For the text-containing cell, return its midpoint in (x, y) coordinate format. 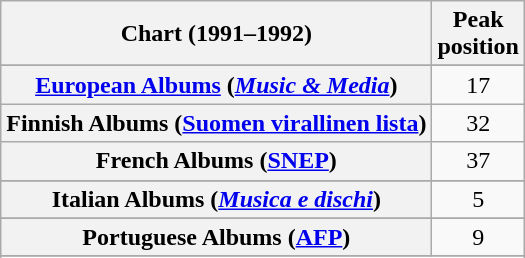
9 (478, 237)
37 (478, 161)
Peakposition (478, 34)
European Albums (Music & Media) (216, 85)
Finnish Albums (Suomen virallinen lista) (216, 123)
32 (478, 123)
5 (478, 199)
Portuguese Albums (AFP) (216, 237)
Chart (1991–1992) (216, 34)
Italian Albums (Musica e dischi) (216, 199)
French Albums (SNEP) (216, 161)
17 (478, 85)
